Extract the (x, y) coordinate from the center of the cell holding the provided text.  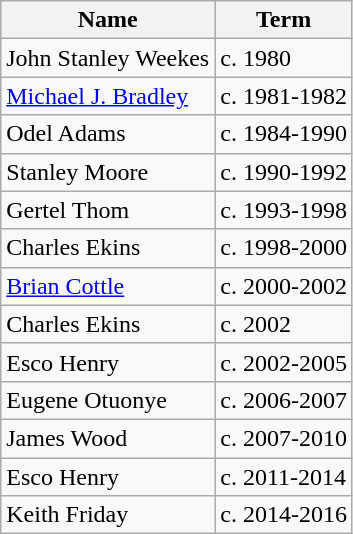
c. 1993-1998 (284, 210)
c. 2000-2002 (284, 286)
c. 1981-1982 (284, 96)
Stanley Moore (108, 172)
c. 2014-2016 (284, 515)
Gertel Thom (108, 210)
Odel Adams (108, 134)
Name (108, 20)
c. 2002-2005 (284, 362)
c. 2006-2007 (284, 400)
Eugene Otuonye (108, 400)
Keith Friday (108, 515)
c. 2011-2014 (284, 477)
Michael J. Bradley (108, 96)
James Wood (108, 438)
Term (284, 20)
c. 2002 (284, 324)
c. 1984-1990 (284, 134)
c. 1990-1992 (284, 172)
c. 1980 (284, 58)
John Stanley Weekes (108, 58)
c. 1998-2000 (284, 248)
c. 2007-2010 (284, 438)
Brian Cottle (108, 286)
